Extract the (X, Y) coordinate from the center of the cell holding the provided text.  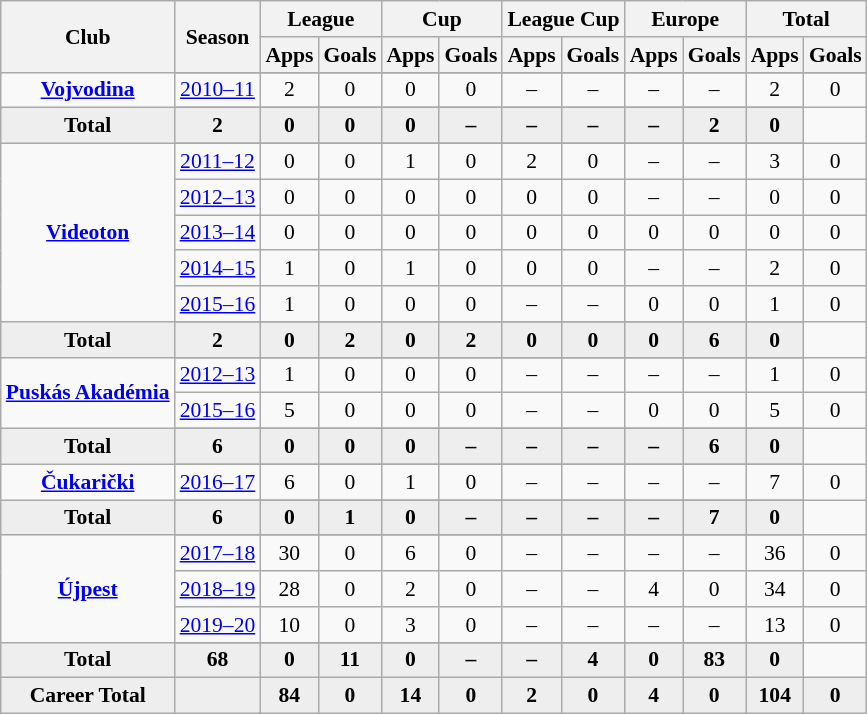
2017–18 (218, 554)
28 (289, 589)
2011–12 (218, 162)
10 (289, 625)
83 (714, 660)
2013–14 (218, 233)
2010–11 (218, 90)
11 (350, 660)
Videoton (88, 233)
Cup (442, 19)
14 (410, 696)
2018–19 (218, 589)
League (320, 19)
13 (775, 625)
30 (289, 554)
Čukarički (88, 482)
104 (775, 696)
Club (88, 36)
2016–17 (218, 482)
2019–20 (218, 625)
68 (218, 660)
League Cup (563, 19)
84 (289, 696)
Career Total (88, 696)
2014–15 (218, 269)
Europe (686, 19)
36 (775, 554)
Puskás Akadémia (88, 392)
Újpest (88, 590)
Vojvodina (88, 90)
Season (218, 36)
34 (775, 589)
